Output the [X, Y] coordinate of the center of the cell containing the given text.  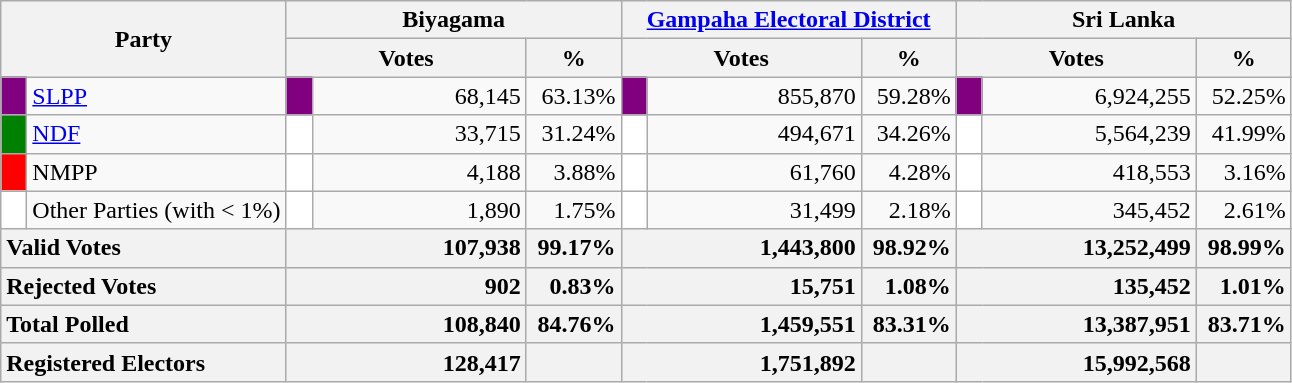
1,890 [419, 210]
83.71% [1244, 324]
98.92% [908, 248]
4,188 [419, 172]
Gampaha Electoral District [788, 20]
33,715 [419, 134]
Party [144, 39]
3.16% [1244, 172]
418,553 [1089, 172]
31,499 [754, 210]
2.61% [1244, 210]
Biyagama [454, 20]
1,751,892 [741, 362]
15,992,568 [1076, 362]
13,252,499 [1076, 248]
59.28% [908, 96]
Other Parties (with < 1%) [156, 210]
0.83% [574, 286]
2.18% [908, 210]
34.26% [908, 134]
1,459,551 [741, 324]
345,452 [1089, 210]
84.76% [574, 324]
13,387,951 [1076, 324]
52.25% [1244, 96]
855,870 [754, 96]
135,452 [1076, 286]
98.99% [1244, 248]
61,760 [754, 172]
41.99% [1244, 134]
902 [406, 286]
1,443,800 [741, 248]
4.28% [908, 172]
83.31% [908, 324]
Sri Lanka [1124, 20]
Rejected Votes [144, 286]
NDF [156, 134]
68,145 [419, 96]
SLPP [156, 96]
1.08% [908, 286]
1.75% [574, 210]
15,751 [741, 286]
Total Polled [144, 324]
NMPP [156, 172]
63.13% [574, 96]
Registered Electors [144, 362]
3.88% [574, 172]
Valid Votes [144, 248]
99.17% [574, 248]
6,924,255 [1089, 96]
107,938 [406, 248]
5,564,239 [1089, 134]
494,671 [754, 134]
1.01% [1244, 286]
31.24% [574, 134]
108,840 [406, 324]
128,417 [406, 362]
